Output the [X, Y] coordinate of the center of the cell containing the given text.  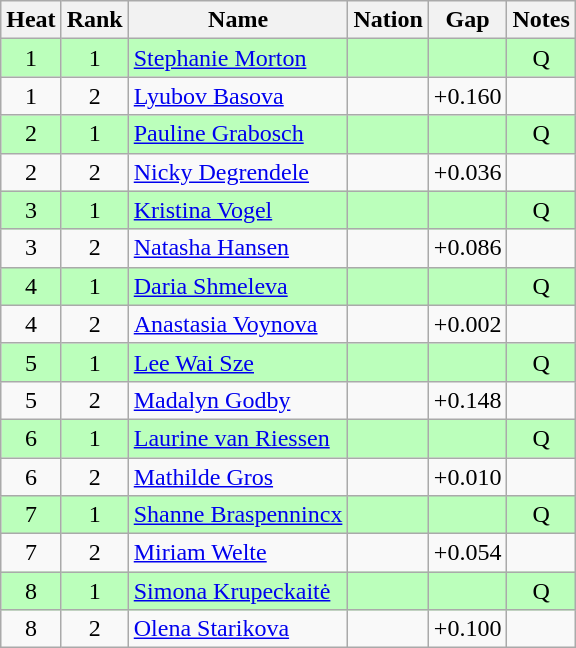
Lee Wai Sze [238, 362]
Madalyn Godby [238, 400]
Name [238, 20]
Mathilde Gros [238, 477]
Kristina Vogel [238, 210]
+0.100 [468, 629]
Natasha Hansen [238, 248]
Shanne Braspennincx [238, 515]
+0.148 [468, 400]
Gap [468, 20]
+0.160 [468, 96]
Nation [388, 20]
Laurine van Riessen [238, 438]
+0.010 [468, 477]
Anastasia Voynova [238, 324]
+0.086 [468, 248]
Rank [94, 20]
Heat [31, 20]
+0.054 [468, 553]
Olena Starikova [238, 629]
Pauline Grabosch [238, 134]
Lyubov Basova [238, 96]
+0.036 [468, 172]
Daria Shmeleva [238, 286]
Nicky Degrendele [238, 172]
Stephanie Morton [238, 58]
Notes [541, 20]
Simona Krupeckaitė [238, 591]
Miriam Welte [238, 553]
+0.002 [468, 324]
